Return the [x, y] coordinate for the center point of the cell that contains the specified text.  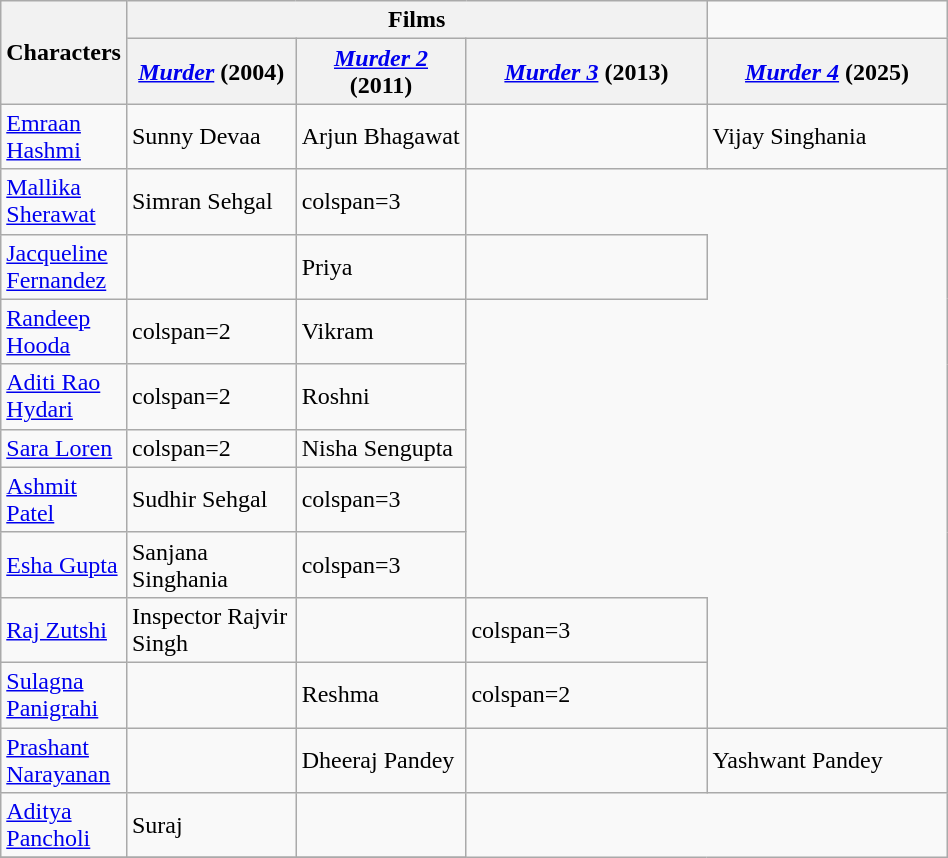
Murder (2004) [211, 72]
Vikram [381, 332]
Mallika Sherawat [64, 202]
Raj Zutshi [64, 630]
Prashant Narayanan [64, 760]
Dheeraj Pandey [381, 760]
Films [416, 20]
Murder 4 (2025) [827, 72]
Sunny Devaa [211, 136]
Murder 2 (2011) [381, 72]
Jacqueline Fernandez [64, 266]
Nisha Sengupta [381, 448]
Characters [64, 52]
Randeep Hooda [64, 332]
Esha Gupta [64, 564]
Yashwant Pandey [827, 760]
Reshma [381, 694]
Emraan Hashmi [64, 136]
Roshni [381, 396]
Murder 3 (2013) [586, 72]
Sudhir Sehgal [211, 500]
Aditi Rao Hydari [64, 396]
Sanjana Singhania [211, 564]
Inspector Rajvir Singh [211, 630]
Priya [381, 266]
Suraj [211, 826]
Ashmit Patel [64, 500]
Arjun Bhagawat [381, 136]
Vijay Singhania [827, 136]
Sulagna Panigrahi [64, 694]
Sara Loren [64, 448]
Aditya Pancholi [64, 826]
Simran Sehgal [211, 202]
